Locate the cell with the specified text and output its (x, y) center coordinate. 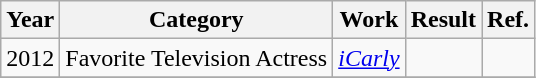
Favorite Television Actress (196, 58)
2012 (30, 58)
Ref. (508, 20)
Work (369, 20)
iCarly (369, 58)
Result (443, 20)
Year (30, 20)
Category (196, 20)
